For the text-containing cell, return its midpoint in (X, Y) coordinate format. 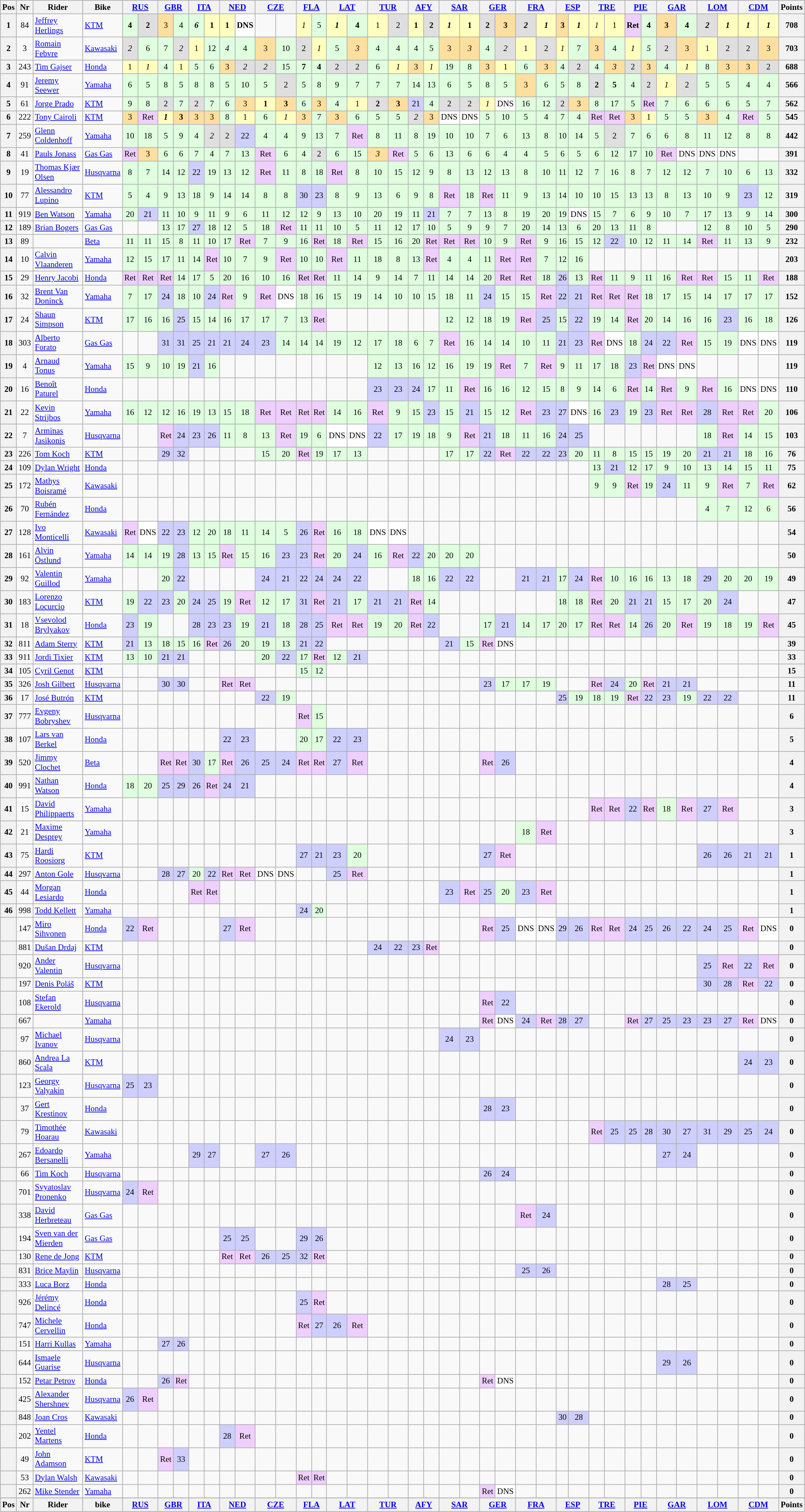
Calvin Vlaanderen (58, 260)
128 (25, 532)
Alessandro Lupino (58, 195)
Evgeny Bobryshev (58, 716)
777 (25, 716)
Arnaud Tonus (58, 366)
76 (792, 454)
290 (792, 228)
Ivo Monticelli (58, 532)
Dylan Wright (58, 468)
172 (25, 486)
Maxime Desprey (58, 832)
123 (25, 1086)
61 (25, 104)
56 (792, 509)
Bike (103, 7)
Joan Cros (58, 1418)
Michael Ivanov (58, 1040)
Anton Gole (58, 874)
Harri Kullas (58, 1344)
338 (25, 1215)
Brice Maylin (58, 1271)
Lorenzo Locurcio (58, 602)
545 (792, 117)
203 (792, 260)
40 (9, 786)
John Adamson (58, 1459)
Jeremy Seewer (58, 85)
Romain Febvre (58, 48)
860 (25, 1063)
Tony Cairoli (58, 117)
920 (25, 966)
Rene de Jong (58, 1257)
Lars van Berkel (58, 739)
926 (25, 1302)
267 (25, 1155)
Petar Petrov (58, 1381)
147 (25, 929)
92 (25, 579)
Valentin Guillod (58, 579)
Brian Bogers (58, 228)
Svyatoslav Pronenko (58, 1192)
Tim Koch (58, 1174)
259 (25, 136)
97 (25, 1040)
47 (792, 602)
bike (103, 1505)
89 (25, 241)
425 (25, 1399)
35 (9, 684)
262 (25, 1491)
79 (25, 1132)
Ben Watson (58, 214)
Sven van der Mierden (58, 1238)
54 (792, 532)
701 (25, 1192)
Georgy Valyakin (58, 1086)
Luca Borz (58, 1284)
Dušan Drdaj (58, 947)
David Herbreteau (58, 1215)
333 (25, 1284)
189 (25, 228)
226 (25, 454)
319 (792, 195)
991 (25, 786)
Rubén Fernández (58, 509)
Arminas Jasikonis (58, 436)
Jeffrey Herlings (58, 25)
38 (9, 739)
53 (25, 1478)
566 (792, 85)
50 (792, 556)
831 (25, 1271)
911 (25, 657)
161 (25, 556)
77 (25, 195)
Ismaele Guarise (58, 1362)
Shaun Simpson (58, 319)
708 (792, 25)
91 (25, 85)
Alberto Forato (58, 343)
110 (792, 389)
José Butrón (58, 698)
Josh Gilbert (58, 684)
Gert Krestinov (58, 1109)
Denis Poláš (58, 984)
108 (25, 1003)
36 (9, 698)
297 (25, 874)
Dylan Walsh (58, 1478)
Mathys Boisramé (58, 486)
442 (792, 136)
34 (9, 671)
107 (25, 739)
881 (25, 947)
Henry Jacobi (58, 278)
Mike Stender (58, 1491)
46 (9, 911)
130 (25, 1257)
Miro Sihvonen (58, 929)
109 (25, 468)
811 (25, 644)
Jorge Prado (58, 104)
Timothée Hoarau (58, 1132)
332 (792, 172)
194 (25, 1238)
Thomas Kjær Olsen (58, 172)
Nathan Watson (58, 786)
Jordi Tixier (58, 657)
391 (792, 154)
562 (792, 104)
998 (25, 911)
Brent Van Doninck (58, 296)
151 (25, 1344)
66 (25, 1174)
Glenn Coldenhoff (58, 136)
Alvin Östlund (58, 556)
188 (792, 278)
747 (25, 1326)
Benoît Paturel (58, 389)
202 (25, 1436)
Vsevolod Brylyakov (58, 625)
106 (792, 412)
183 (25, 602)
Michele Cervellin (58, 1326)
Morgan Lesiardo (58, 892)
688 (792, 67)
Tim Gajser (58, 67)
70 (25, 509)
Jérémy Delincé (58, 1302)
326 (25, 684)
Adam Sterry (58, 644)
243 (25, 67)
300 (792, 214)
197 (25, 984)
43 (9, 856)
Alexander Shershnev (58, 1399)
667 (25, 1021)
Andrea La Scala (58, 1063)
62 (792, 486)
Cyril Genot (58, 671)
103 (792, 436)
84 (25, 25)
Kevin Strijbos (58, 412)
Jimmy Clochet (58, 763)
105 (25, 671)
919 (25, 214)
Edoardo Bersanelli (58, 1155)
222 (25, 117)
David Philippaerts (58, 809)
848 (25, 1418)
232 (792, 241)
42 (9, 832)
703 (792, 48)
Stefan Ekerold (58, 1003)
520 (25, 763)
303 (25, 343)
644 (25, 1362)
Hardi Roosiorg (58, 856)
Pauls Jonass (58, 154)
126 (792, 319)
Yentel Martens (58, 1436)
Tom Koch (58, 454)
Todd Kellett (58, 911)
Ander Valentin (58, 966)
